Provide the (x, y) coordinate of the cell's center where the given text is located.  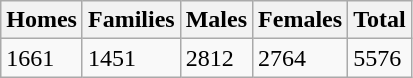
2764 (300, 58)
Males (216, 20)
5576 (380, 58)
Total (380, 20)
Families (131, 20)
1451 (131, 58)
Homes (42, 20)
Females (300, 20)
2812 (216, 58)
1661 (42, 58)
